Output the [X, Y] coordinate of the center of the cell containing the given text.  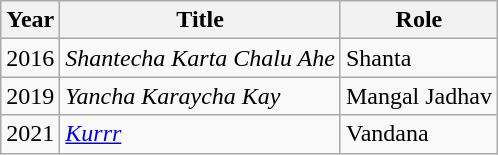
Role [418, 20]
Kurrr [200, 134]
Vandana [418, 134]
2019 [30, 96]
Title [200, 20]
Shantecha Karta Chalu Ahe [200, 58]
Year [30, 20]
2021 [30, 134]
Yancha Karaycha Kay [200, 96]
Shanta [418, 58]
Mangal Jadhav [418, 96]
2016 [30, 58]
